Determine the (X, Y) coordinate at the center of the cell enclosing the given text.  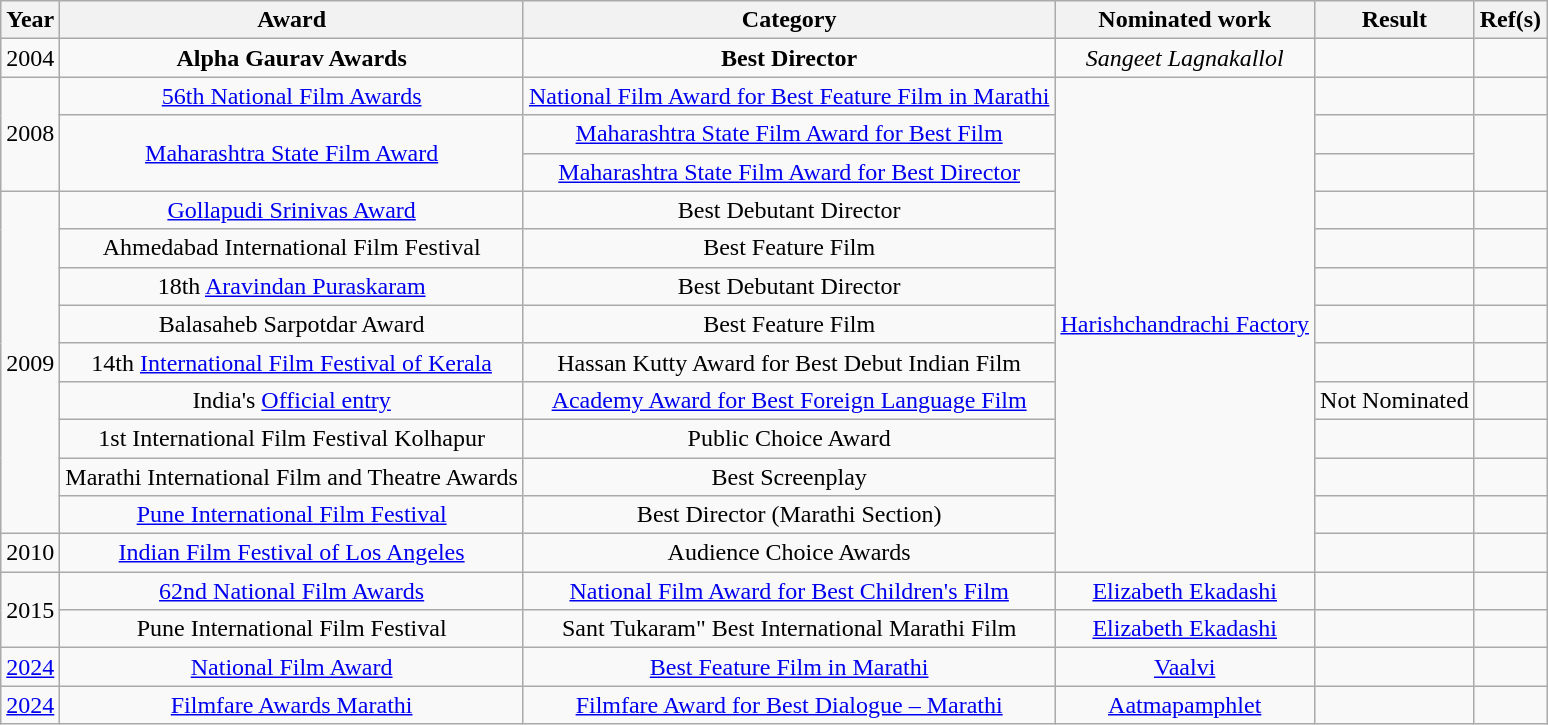
Alpha Gaurav Awards (292, 58)
National Film Award (292, 667)
Public Choice Award (788, 438)
Gollapudi Srinivas Award (292, 210)
2008 (30, 134)
Ahmedabad International Film Festival (292, 248)
2015 (30, 610)
Audience Choice Awards (788, 553)
Harishchandrachi Factory (1185, 324)
62nd National Film Awards (292, 591)
Hassan Kutty Award for Best Debut Indian Film (788, 362)
2009 (30, 362)
Filmfare Award for Best Dialogue – Marathi (788, 705)
Nominated work (1185, 20)
Indian Film Festival of Los Angeles (292, 553)
Best Director (788, 58)
India's Official entry (292, 400)
Balasaheb Sarpotdar Award (292, 324)
Award (292, 20)
Vaalvi (1185, 667)
Best Feature Film in Marathi (788, 667)
Best Director (Marathi Section) (788, 515)
Result (1395, 20)
2010 (30, 553)
Maharashtra State Film Award for Best Film (788, 134)
Sangeet Lagnakallol (1185, 58)
2004 (30, 58)
Filmfare Awards Marathi (292, 705)
1st International Film Festival Kolhapur (292, 438)
Maharashtra State Film Award for Best Director (788, 172)
National Film Award for Best Feature Film in Marathi (788, 96)
Year (30, 20)
National Film Award for Best Children's Film (788, 591)
Not Nominated (1395, 400)
18th Aravindan Puraskaram (292, 286)
Marathi International Film and Theatre Awards (292, 477)
Academy Award for Best Foreign Language Film (788, 400)
56th National Film Awards (292, 96)
Best Screenplay (788, 477)
Ref(s) (1510, 20)
Sant Tukaram" Best International Marathi Film (788, 629)
Category (788, 20)
Maharashtra State Film Award (292, 153)
14th International Film Festival of Kerala (292, 362)
Aatmapamphlet (1185, 705)
